Provide the (x, y) coordinate of the cell's center where the given text is located.  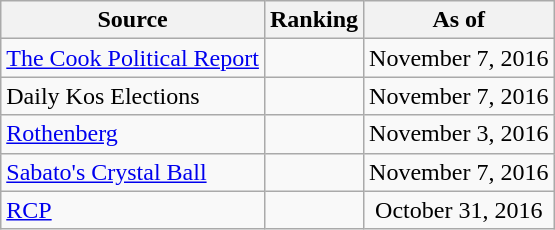
Daily Kos Elections (133, 96)
November 3, 2016 (459, 134)
RCP (133, 210)
As of (459, 20)
Rothenberg (133, 134)
Ranking (314, 20)
Sabato's Crystal Ball (133, 172)
The Cook Political Report (133, 58)
October 31, 2016 (459, 210)
Source (133, 20)
